Output the [x, y] coordinate of the center of the cell containing the given text.  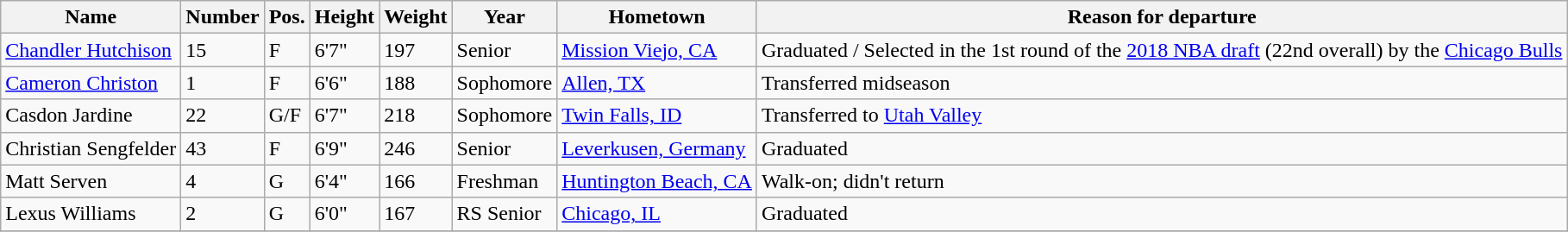
Mission Viejo, CA [657, 50]
Cameron Christon [91, 83]
Freshman [505, 181]
Transferred to Utah Valley [1162, 116]
Casdon Jardine [91, 116]
Chandler Hutchison [91, 50]
Chicago, IL [657, 214]
Transferred midseason [1162, 83]
Lexus Williams [91, 214]
Name [91, 17]
Pos. [286, 17]
197 [416, 50]
1 [223, 83]
166 [416, 181]
Huntington Beach, CA [657, 181]
246 [416, 148]
4 [223, 181]
Weight [416, 17]
6'9" [344, 148]
Hometown [657, 17]
G/F [286, 116]
218 [416, 116]
6'6" [344, 83]
Year [505, 17]
43 [223, 148]
2 [223, 214]
Allen, TX [657, 83]
15 [223, 50]
6'0" [344, 214]
167 [416, 214]
Christian Sengfelder [91, 148]
Twin Falls, ID [657, 116]
Walk-on; didn't return [1162, 181]
Leverkusen, Germany [657, 148]
22 [223, 116]
6'4" [344, 181]
188 [416, 83]
RS Senior [505, 214]
Reason for departure [1162, 17]
Matt Serven [91, 181]
Graduated / Selected in the 1st round of the 2018 NBA draft (22nd overall) by the Chicago Bulls [1162, 50]
Number [223, 17]
Height [344, 17]
